Extract the [X, Y] coordinate from the center of the cell holding the provided text.  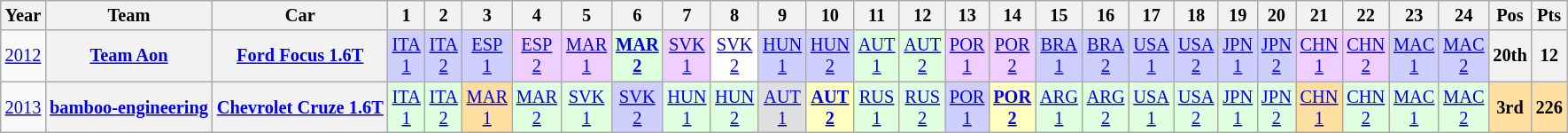
RUS2 [922, 107]
BRA1 [1060, 56]
3 [487, 15]
14 [1012, 15]
bamboo-engineering [129, 107]
ESP1 [487, 56]
23 [1414, 15]
Pos [1510, 15]
22 [1366, 15]
15 [1060, 15]
8 [734, 15]
ARG1 [1060, 107]
24 [1463, 15]
19 [1238, 15]
Team Aon [129, 56]
ARG2 [1106, 107]
18 [1196, 15]
BRA2 [1106, 56]
17 [1151, 15]
20 [1277, 15]
Year [23, 15]
16 [1106, 15]
20th [1510, 56]
3rd [1510, 107]
2013 [23, 107]
4 [537, 15]
5 [586, 15]
Team [129, 15]
7 [687, 15]
21 [1320, 15]
13 [967, 15]
6 [637, 15]
Car [300, 15]
10 [830, 15]
11 [877, 15]
9 [782, 15]
RUS1 [877, 107]
Ford Focus 1.6T [300, 56]
Pts [1549, 15]
ESP2 [537, 56]
Chevrolet Cruze 1.6T [300, 107]
2 [444, 15]
2012 [23, 56]
1 [407, 15]
226 [1549, 107]
